Scan for the cell matching the given text and deliver its (x, y) coordinate at center. 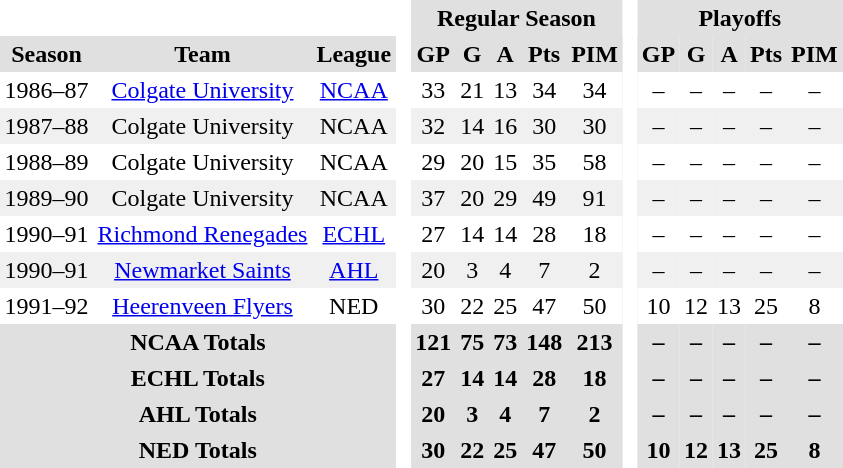
1989–90 (46, 198)
1986–87 (46, 90)
ECHL Totals (198, 378)
91 (595, 198)
16 (506, 126)
21 (472, 90)
49 (544, 198)
213 (595, 342)
1988–89 (46, 162)
58 (595, 162)
1991–92 (46, 306)
Regular Season (517, 18)
32 (434, 126)
NED (354, 306)
75 (472, 342)
15 (506, 162)
AHL (354, 270)
League (354, 54)
Richmond Renegades (202, 234)
Team (202, 54)
33 (434, 90)
121 (434, 342)
35 (544, 162)
Playoffs (740, 18)
AHL Totals (198, 414)
73 (506, 342)
Season (46, 54)
1987–88 (46, 126)
ECHL (354, 234)
Newmarket Saints (202, 270)
NCAA Totals (198, 342)
NED Totals (198, 450)
37 (434, 198)
Heerenveen Flyers (202, 306)
148 (544, 342)
